Locate the cell with the specified text and output its (x, y) center coordinate. 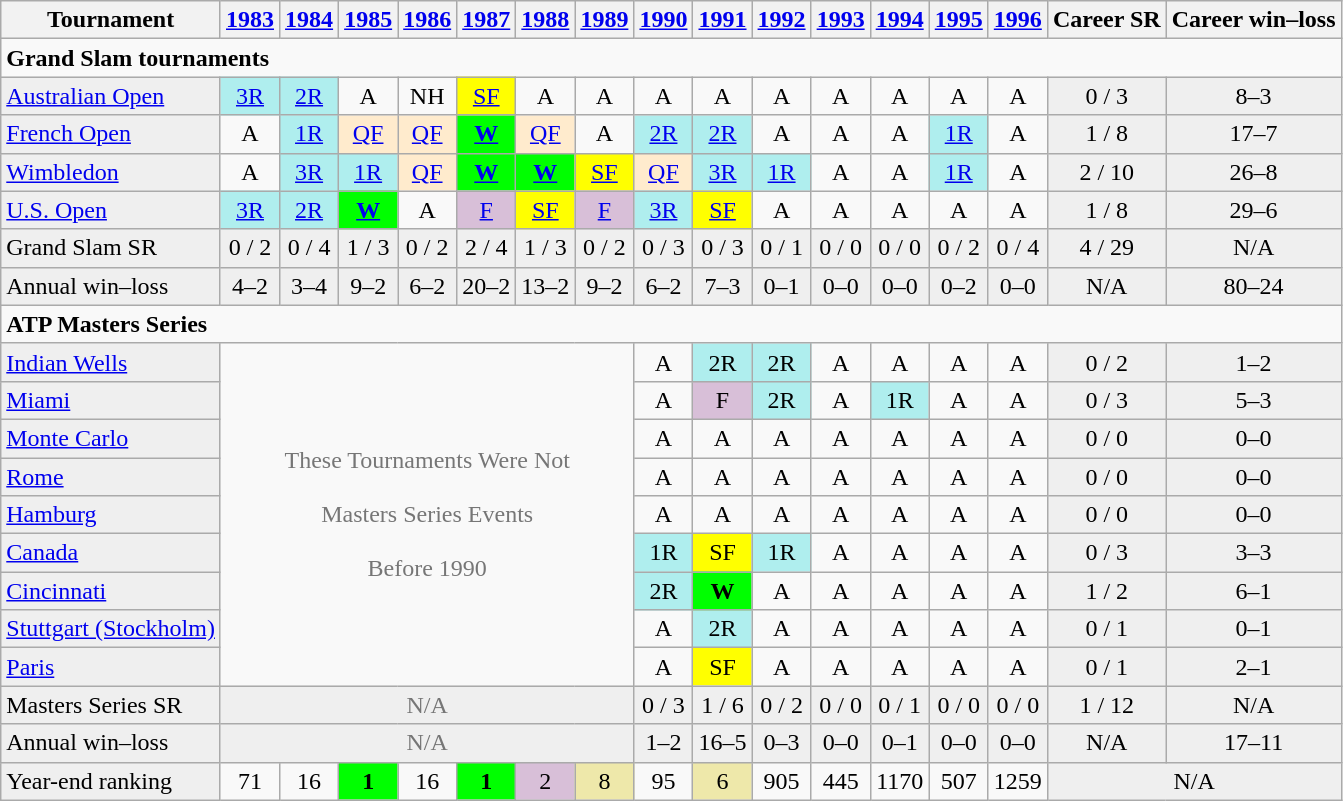
5–3 (1254, 400)
8–3 (1254, 96)
1983 (250, 20)
71 (250, 781)
29–6 (1254, 210)
13–2 (546, 286)
17–7 (1254, 134)
Miami (111, 400)
1996 (1018, 20)
1984 (310, 20)
1986 (428, 20)
905 (782, 781)
6 (722, 781)
2 / 10 (1106, 172)
1994 (900, 20)
Hamburg (111, 515)
3–3 (1254, 553)
Paris (111, 667)
1987 (486, 20)
French Open (111, 134)
Australian Open (111, 96)
7–3 (722, 286)
Career win–loss (1254, 20)
20–2 (486, 286)
4–2 (250, 286)
1995 (958, 20)
Career SR (1106, 20)
Canada (111, 553)
3–4 (310, 286)
1985 (368, 20)
2 (546, 781)
95 (664, 781)
2–1 (1254, 667)
2 / 4 (486, 248)
1990 (664, 20)
Rome (111, 477)
Monte Carlo (111, 438)
16–5 (722, 743)
0–3 (782, 743)
4 / 29 (1106, 248)
NH (428, 96)
26–8 (1254, 172)
1993 (840, 20)
80–24 (1254, 286)
ATP Masters Series (671, 324)
Tournament (111, 20)
6–1 (1254, 591)
17–11 (1254, 743)
Grand Slam tournaments (671, 58)
U.S. Open (111, 210)
Masters Series SR (111, 705)
1988 (546, 20)
Wimbledon (111, 172)
0–2 (958, 286)
445 (840, 781)
1 / 2 (1106, 591)
1991 (722, 20)
Year-end ranking (111, 781)
1 / 6 (722, 705)
1989 (604, 20)
Stuttgart (Stockholm) (111, 629)
1992 (782, 20)
These Tournaments Were NotMasters Series EventsBefore 1990 (426, 514)
1170 (900, 781)
8 (604, 781)
507 (958, 781)
1 / 12 (1106, 705)
Grand Slam SR (111, 248)
Cincinnati (111, 591)
1259 (1018, 781)
Indian Wells (111, 362)
